Locate the cell with the specified text and output its [x, y] center coordinate. 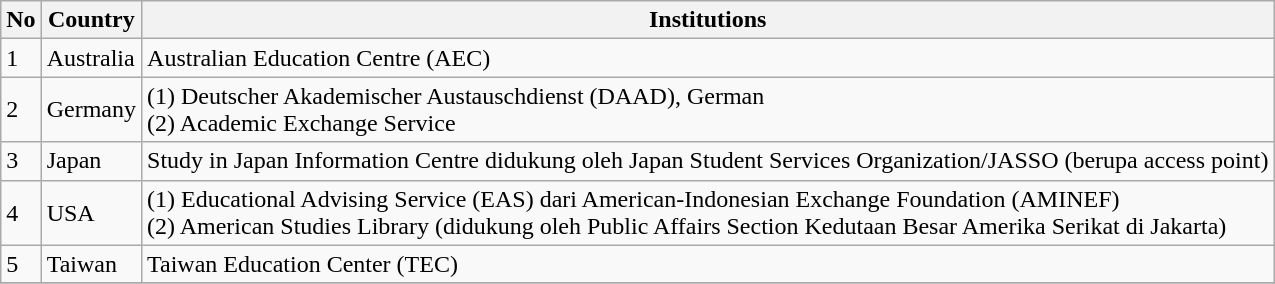
4 [21, 212]
Japan [91, 161]
Australia [91, 58]
3 [21, 161]
Australian Education Centre (AEC) [708, 58]
USA [91, 212]
Study in Japan Information Centre didukung oleh Japan Student Services Organization/JASSO (berupa access point) [708, 161]
No [21, 20]
(1) Deutscher Akademischer Austauschdienst (DAAD), German(2) Academic Exchange Service [708, 110]
1 [21, 58]
Germany [91, 110]
Taiwan [91, 264]
5 [21, 264]
Institutions [708, 20]
2 [21, 110]
Country [91, 20]
Taiwan Education Center (TEC) [708, 264]
